Locate the cell with the specified text and output its [x, y] center coordinate. 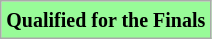
Qualified for the Finals [106, 20]
